For the text-containing cell, return its midpoint in [x, y] coordinate format. 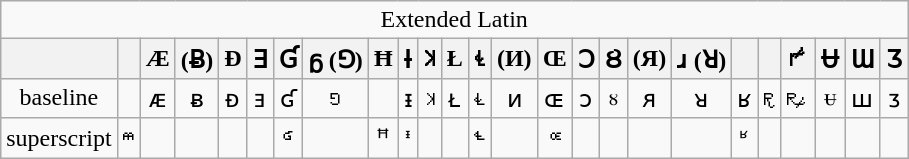
ʛ [288, 98]
Ǝ [260, 59]
𐞔 [288, 138]
ᴁ [158, 98]
Ʉ [830, 59]
ᴌ [454, 98]
ꝵ [798, 59]
superscript [59, 138]
Ɬ [480, 59]
𐞀 [128, 138]
Extended Latin [454, 20]
Ȣ [614, 59]
ᴃ [197, 98]
𝼂 [335, 98]
𝼄 [480, 98]
ᴎ [514, 98]
ꟸ [383, 138]
ᶧ [408, 138]
𝼐 [430, 98]
(И) [514, 59]
Ɔ [586, 59]
ʁ [745, 98]
ꟺ [862, 98]
Ɨ [408, 59]
Ɠ [288, 59]
Ʞ [430, 59]
ꭆ [770, 98]
Ʒ [894, 59]
ᴐ [586, 98]
ᴕ [614, 98]
ɶ [554, 98]
ᵻ [408, 98]
Æ [158, 59]
ʶ [745, 138]
ᴣ [894, 98]
(Я) [649, 59]
ᴆ [233, 98]
ⱻ [260, 98]
Ð [233, 59]
ᴚ [702, 98]
ᵷ (⅁) [335, 59]
ᴙ [649, 98]
Œ [554, 59]
𐞜 [480, 138]
ꝶ [798, 98]
ᵾ [830, 98]
Ɯ [862, 59]
ɹ (ꓤ) [702, 59]
baseline [59, 98]
(Ƀ) [197, 59]
Ł [454, 59]
Ħ [383, 59]
𐞣 [554, 138]
